Scan for the cell matching the given text and deliver its (X, Y) coordinate at center. 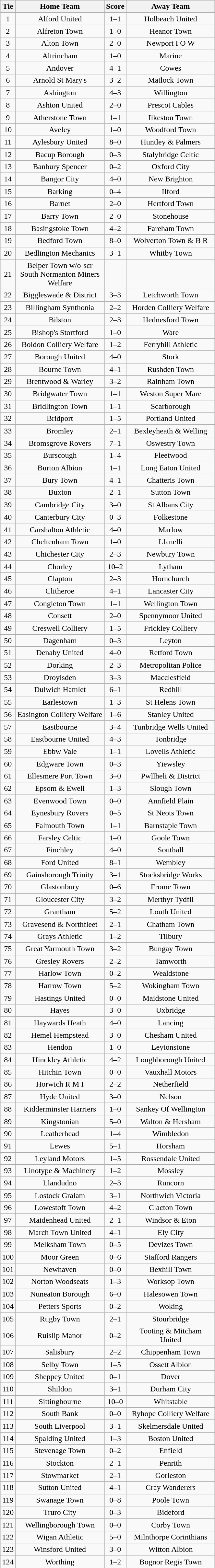
Long Eaton United (171, 468)
34 (8, 443)
Llandudno (60, 1183)
Leatherhead (60, 1134)
0–8 (115, 1500)
Fareham Town (171, 228)
37 (8, 480)
Wolverton Town & B R (171, 241)
Brentwood & Warley (60, 382)
Wellington Town (171, 604)
9 (8, 117)
Worksop Town (171, 1282)
Shildon (60, 1389)
Earlestown (60, 702)
8–1 (115, 862)
Harlow Town (60, 974)
Merthyr Tydfil (171, 899)
6–0 (115, 1294)
Corby Town (171, 1525)
79 (8, 998)
Farsley Celtic (60, 838)
Ossett Albion (171, 1364)
Bridgwater Town (60, 394)
Billingham Synthonia (60, 307)
Southall (171, 850)
Denaby United (60, 653)
Rossendale United (171, 1158)
Penrith (171, 1463)
Hyde United (60, 1097)
45 (8, 579)
Ebbw Vale (60, 751)
Sutton United (60, 1488)
41 (8, 529)
65 (8, 825)
39 (8, 505)
Barry Town (60, 216)
10–2 (115, 567)
Tunbridge Wells United (171, 727)
Annfield Plain (171, 801)
Ilford (171, 191)
Ashton United (60, 105)
Uxbridge (171, 1010)
Lytham (171, 567)
Barking (60, 191)
Norton Woodseats (60, 1282)
Hednesford Town (171, 320)
54 (8, 690)
Cray Wanderers (171, 1488)
42 (8, 542)
Hendon (60, 1047)
Poole Town (171, 1500)
Arnold St Mary's (60, 80)
Haywards Heath (60, 1023)
7–1 (115, 443)
Bognor Regis Town (171, 1562)
6 (8, 80)
Llanelli (171, 542)
81 (8, 1023)
Glastonbury (60, 887)
Sutton Town (171, 492)
100 (8, 1257)
Hemel Hempstead (60, 1035)
106 (8, 1335)
94 (8, 1183)
19 (8, 241)
0–4 (115, 191)
1–6 (115, 714)
93 (8, 1171)
77 (8, 974)
Whitstable (171, 1401)
Creswell Colliery (60, 628)
16 (8, 204)
11 (8, 142)
Salisbury (60, 1352)
43 (8, 554)
Leyton (171, 640)
18 (8, 228)
89 (8, 1121)
86 (8, 1084)
69 (8, 875)
Harrow Town (60, 986)
Alfreton Town (60, 31)
Macclesfield (171, 677)
Chichester City (60, 554)
Evenwood Town (60, 801)
Cambridge City (60, 505)
32 (8, 419)
78 (8, 986)
114 (8, 1438)
Rugby Town (60, 1319)
Yiewsley (171, 764)
Bexhill Town (171, 1269)
Stowmarket (60, 1475)
Leyland Motors (60, 1158)
March Town United (60, 1232)
Kingstonian (60, 1121)
Witton Albion (171, 1549)
Grays Athletic (60, 936)
61 (8, 776)
119 (8, 1500)
Ashington (60, 93)
Louth United (171, 912)
13 (8, 167)
22 (8, 295)
Portland United (171, 419)
Ellesmere Port Town (60, 776)
46 (8, 591)
Ware (171, 332)
Marlow (171, 529)
Epsom & Ewell (60, 789)
Alton Town (60, 43)
Hornchurch (171, 579)
23 (8, 307)
Eastbourne (60, 727)
82 (8, 1035)
Sankey Of Wellington (171, 1109)
64 (8, 813)
95 (8, 1195)
Gloucester City (60, 899)
0–1 (115, 1377)
Windsor & Eton (171, 1220)
Horsham (171, 1146)
Clacton Town (171, 1208)
115 (8, 1451)
38 (8, 492)
105 (8, 1319)
108 (8, 1364)
Alford United (60, 19)
44 (8, 567)
17 (8, 216)
Basingstoke Town (60, 228)
110 (8, 1389)
Cowes (171, 68)
Gresley Rovers (60, 961)
Runcorn (171, 1183)
New Brighton (171, 179)
Netherfield (171, 1084)
Bideford (171, 1512)
Chatham Town (171, 924)
5–1 (115, 1146)
Retford Town (171, 653)
Willington (171, 93)
Halesowen Town (171, 1294)
Ely City (171, 1232)
26 (8, 344)
58 (8, 739)
75 (8, 949)
Frome Town (171, 887)
52 (8, 665)
Bedford Town (60, 241)
Huntley & Palmers (171, 142)
71 (8, 899)
Eynesbury Rovers (60, 813)
83 (8, 1047)
Wealdstone (171, 974)
Folkestone (171, 517)
Belper Town w/o-scr South Normanton Miners Welfare (60, 274)
Wigan Athletic (60, 1537)
116 (8, 1463)
Spennymoor United (171, 616)
Weston Super Mare (171, 394)
Burton Albion (60, 468)
Chippenham Town (171, 1352)
84 (8, 1060)
Maidstone United (171, 998)
102 (8, 1282)
Scarborough (171, 406)
15 (8, 191)
Leytonstone (171, 1047)
Home Team (60, 6)
2 (8, 31)
Enfield (171, 1451)
57 (8, 727)
Easington Colliery Welfare (60, 714)
Droylsden (60, 677)
Truro City (60, 1512)
Redhill (171, 690)
Horwich R M I (60, 1084)
Slough Town (171, 789)
98 (8, 1232)
Bromley (60, 431)
111 (8, 1401)
Winsford United (60, 1549)
Bridlington Town (60, 406)
Lancaster City (171, 591)
96 (8, 1208)
Atherstone Town (60, 117)
Chatteris Town (171, 480)
Linotype & Machinery (60, 1171)
Woking (171, 1306)
Oxford City (171, 167)
Bungay Town (171, 949)
Kidderminster Harriers (60, 1109)
Hastings United (60, 998)
Bacup Borough (60, 155)
118 (8, 1488)
Buxton (60, 492)
Pwllheli & District (171, 776)
28 (8, 369)
Bromsgrove Rovers (60, 443)
Northwich Victoria (171, 1195)
29 (8, 382)
27 (8, 357)
53 (8, 677)
Stork (171, 357)
Bourne Town (60, 369)
Falmouth Town (60, 825)
Tamworth (171, 961)
Skelmersdale United (171, 1426)
Borough United (60, 357)
60 (8, 764)
Ferryhill Athletic (171, 344)
Gravesend & Northfleet (60, 924)
74 (8, 936)
Aylesbury United (60, 142)
Bilston (60, 320)
Oswestry Town (171, 443)
Newport I O W (171, 43)
67 (8, 850)
Clitheroe (60, 591)
Durham City (171, 1389)
35 (8, 455)
25 (8, 332)
Loughborough United (171, 1060)
Holbeach United (171, 19)
Clapton (60, 579)
Lowestoft Town (60, 1208)
Tooting & Mitcham United (171, 1335)
Metropolitan Police (171, 665)
South Bank (60, 1414)
Andover (60, 68)
Nuneaton Borough (60, 1294)
Wellingborough Town (60, 1525)
Lancing (171, 1023)
Stockton (60, 1463)
St Helens Town (171, 702)
10–0 (115, 1401)
Nelson (171, 1097)
4 (8, 56)
63 (8, 801)
Swanage Town (60, 1500)
80 (8, 1010)
91 (8, 1146)
117 (8, 1475)
104 (8, 1306)
Spalding United (60, 1438)
Dulwich Hamlet (60, 690)
Banbury Spencer (60, 167)
Congleton Town (60, 604)
Milnthorpe Corinthians (171, 1537)
Bury Town (60, 480)
73 (8, 924)
124 (8, 1562)
21 (8, 274)
St Neots Town (171, 813)
56 (8, 714)
Cheltenham Town (60, 542)
Marine (171, 56)
Ilkeston Town (171, 117)
59 (8, 751)
Away Team (171, 6)
Bexleyheath & Welling (171, 431)
Devizes Town (171, 1245)
Score (115, 6)
Barnstaple Town (171, 825)
72 (8, 912)
Newhaven (60, 1269)
Tonbridge (171, 739)
62 (8, 789)
Edgware Town (60, 764)
Dorking (60, 665)
Maidenhead United (60, 1220)
3–4 (115, 727)
1 (8, 19)
Great Yarmouth Town (60, 949)
51 (8, 653)
66 (8, 838)
103 (8, 1294)
Aveley (60, 130)
50 (8, 640)
Grantham (60, 912)
Sheppey United (60, 1377)
70 (8, 887)
Boston United (171, 1438)
Carshalton Athletic (60, 529)
Matlock Town (171, 80)
36 (8, 468)
109 (8, 1377)
3 (8, 43)
Tie (8, 6)
87 (8, 1097)
Letchworth Town (171, 295)
Hinckley Athletic (60, 1060)
Whitby Town (171, 253)
Eastbourne United (60, 739)
Wimbledon (171, 1134)
97 (8, 1220)
Chorley (60, 567)
Prescot Cables (171, 105)
20 (8, 253)
55 (8, 702)
Lostock Gralam (60, 1195)
Wembley (171, 862)
Stocksbridge Works (171, 875)
Chesham United (171, 1035)
33 (8, 431)
Boldon Colliery Welfare (60, 344)
Bridport (60, 419)
Ford United (60, 862)
Gorleston (171, 1475)
Hertford Town (171, 204)
South Liverpool (60, 1426)
5 (8, 68)
Frickley Colliery (171, 628)
Horden Colliery Welfare (171, 307)
12 (8, 155)
Heanor Town (171, 31)
Stanley United (171, 714)
68 (8, 862)
Lewes (60, 1146)
90 (8, 1134)
8 (8, 105)
Sittingbourne (60, 1401)
Lovells Athletic (171, 751)
85 (8, 1072)
Tilbury (171, 936)
113 (8, 1426)
40 (8, 517)
Stourbridge (171, 1319)
Biggleswade & District (60, 295)
Ryhope Colliery Welfare (171, 1414)
49 (8, 628)
122 (8, 1537)
Moor Green (60, 1257)
6–1 (115, 690)
Mossley (171, 1171)
Bangor City (60, 179)
Canterbury City (60, 517)
30 (8, 394)
Walton & Hersham (171, 1121)
7 (8, 93)
Rainham Town (171, 382)
Stafford Rangers (171, 1257)
31 (8, 406)
Altrincham (60, 56)
Newbury Town (171, 554)
Hayes (60, 1010)
47 (8, 604)
Gainsborough Trinity (60, 875)
Worthing (60, 1562)
Rushden Town (171, 369)
Selby Town (60, 1364)
Burscough (60, 455)
Stonehouse (171, 216)
Hitchin Town (60, 1072)
Goole Town (171, 838)
24 (8, 320)
Woodford Town (171, 130)
Dover (171, 1377)
112 (8, 1414)
88 (8, 1109)
Stevenage Town (60, 1451)
99 (8, 1245)
92 (8, 1158)
10 (8, 130)
123 (8, 1549)
76 (8, 961)
48 (8, 616)
Dagenham (60, 640)
Petters Sports (60, 1306)
Fleetwood (171, 455)
Consett (60, 616)
120 (8, 1512)
101 (8, 1269)
Finchley (60, 850)
107 (8, 1352)
St Albans City (171, 505)
14 (8, 179)
Wokingham Town (171, 986)
Barnet (60, 204)
Melksham Town (60, 1245)
121 (8, 1525)
Ruislip Manor (60, 1335)
Vauxhall Motors (171, 1072)
Bedlington Mechanics (60, 253)
Bishop's Stortford (60, 332)
Stalybridge Celtic (171, 155)
